Determine the (X, Y) coordinate at the center of the cell enclosing the given text.  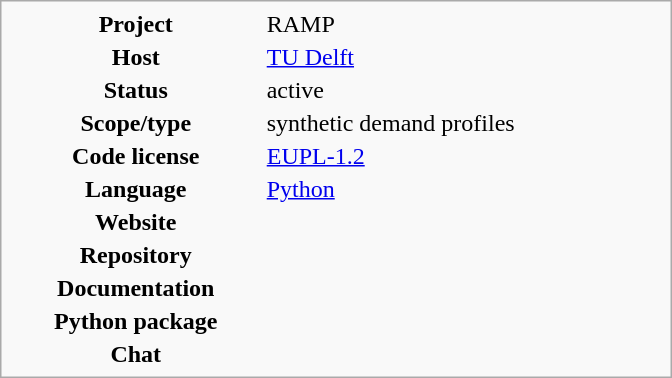
TU Delft (464, 57)
Status (136, 90)
EUPL-1.2 (464, 156)
Website (136, 222)
active (464, 90)
Chat (136, 354)
Python (464, 189)
synthetic demand profiles (464, 123)
RAMP (464, 24)
Language (136, 189)
Repository (136, 255)
Python package (136, 321)
Project (136, 24)
Scope/type (136, 123)
Code license (136, 156)
Host (136, 57)
Documentation (136, 288)
